Pinpoint the cell where the given text exists, returning its [x, y] midpoint coordinate. 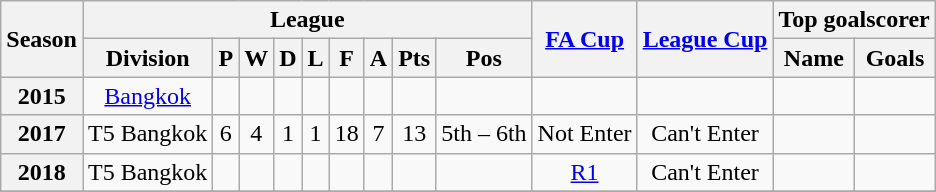
A [378, 58]
Pos [484, 58]
7 [378, 134]
League [307, 20]
P [226, 58]
D [288, 58]
Season [42, 39]
Top goalscorer [854, 20]
League Cup [705, 39]
2015 [42, 96]
Pts [414, 58]
2018 [42, 172]
5th – 6th [484, 134]
6 [226, 134]
Division [147, 58]
Not Enter [584, 134]
F [346, 58]
FA Cup [584, 39]
Name [814, 58]
Bangkok [147, 96]
W [256, 58]
Goals [895, 58]
4 [256, 134]
2017 [42, 134]
18 [346, 134]
L [316, 58]
R1 [584, 172]
13 [414, 134]
